Capture the cell that displays the provided text and extract its (x, y) central coordinate. 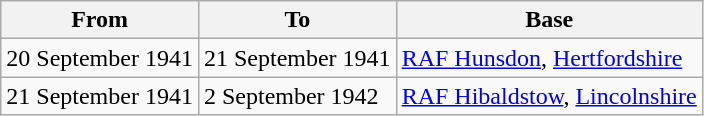
RAF Hibaldstow, Lincolnshire (549, 96)
RAF Hunsdon, Hertfordshire (549, 58)
From (100, 20)
2 September 1942 (297, 96)
To (297, 20)
Base (549, 20)
20 September 1941 (100, 58)
